Output the [X, Y] coordinate of the center of the cell containing the given text.  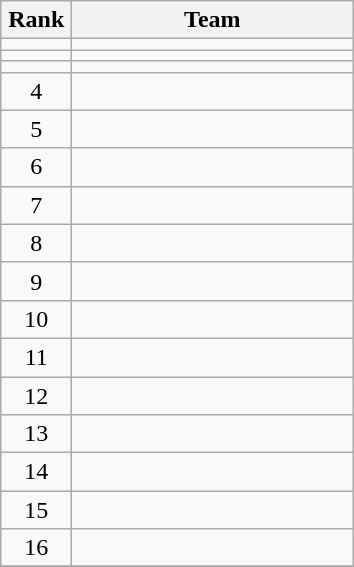
15 [36, 510]
16 [36, 548]
Rank [36, 20]
13 [36, 434]
10 [36, 319]
8 [36, 243]
5 [36, 129]
11 [36, 357]
12 [36, 395]
4 [36, 91]
7 [36, 205]
9 [36, 281]
6 [36, 167]
Team [212, 20]
14 [36, 472]
